Return the [X, Y] coordinate for the center point of the cell that contains the specified text.  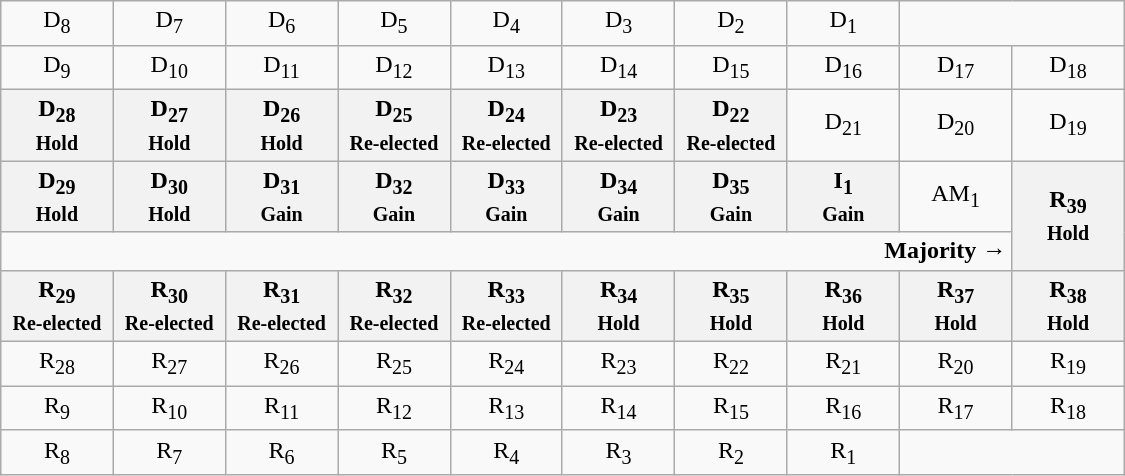
R26 [281, 364]
R15 [731, 408]
D21 [843, 124]
R36Hold [843, 306]
R4 [506, 452]
D2 [731, 23]
D34Gain [618, 196]
D31Gain [281, 196]
R13 [506, 408]
R18 [1068, 408]
R9 [57, 408]
D3 [618, 23]
D30Hold [169, 196]
R39Hold [1068, 216]
D17 [955, 67]
D26Hold [281, 124]
R11 [281, 408]
D33Gain [506, 196]
D14 [618, 67]
R2 [731, 452]
D18 [1068, 67]
D5 [394, 23]
R1 [843, 452]
D11 [281, 67]
D32Gain [394, 196]
D28Hold [57, 124]
R20 [955, 364]
R7 [169, 452]
R30Re-elected [169, 306]
R10 [169, 408]
R34Hold [618, 306]
D16 [843, 67]
D27Hold [169, 124]
D12 [394, 67]
D19 [1068, 124]
R16 [843, 408]
D6 [281, 23]
D13 [506, 67]
R33Re-elected [506, 306]
R31Re-elected [281, 306]
D25Re-elected [394, 124]
D7 [169, 23]
R27 [169, 364]
D23Re-elected [618, 124]
AM1 [955, 196]
R24 [506, 364]
D35Gain [731, 196]
R17 [955, 408]
R25 [394, 364]
D9 [57, 67]
D4 [506, 23]
R12 [394, 408]
R35Hold [731, 306]
R21 [843, 364]
R19 [1068, 364]
R32Re-elected [394, 306]
R28 [57, 364]
Majority → [506, 251]
R22 [731, 364]
R23 [618, 364]
R6 [281, 452]
D24Re-elected [506, 124]
D29Hold [57, 196]
R14 [618, 408]
R3 [618, 452]
R8 [57, 452]
D10 [169, 67]
R37Hold [955, 306]
D20 [955, 124]
D15 [731, 67]
R5 [394, 452]
D1 [843, 23]
I1Gain [843, 196]
R38Hold [1068, 306]
R29Re-elected [57, 306]
D8 [57, 23]
D22Re-elected [731, 124]
